Determine the (x, y) coordinate at the center of the cell enclosing the given text.  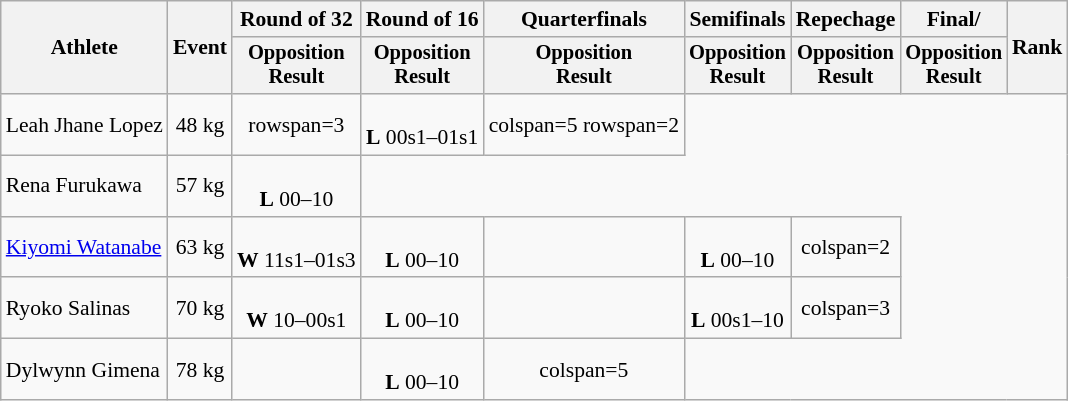
Ryoko Salinas (84, 308)
78 kg (200, 370)
48 kg (200, 124)
57 kg (200, 186)
colspan=5 (584, 370)
Event (200, 48)
Round of 16 (422, 19)
Quarterfinals (584, 19)
Rank (1038, 48)
L 00s1–10 (738, 308)
Semifinals (738, 19)
Repechage (846, 19)
Athlete (84, 48)
colspan=2 (846, 248)
W 10–00s1 (296, 308)
Round of 32 (296, 19)
Rena Furukawa (84, 186)
W 11s1–01s3 (296, 248)
colspan=5 rowspan=2 (584, 124)
70 kg (200, 308)
Final/ (954, 19)
63 kg (200, 248)
Dylwynn Gimena (84, 370)
Kiyomi Watanabe (84, 248)
L 00s1–01s1 (422, 124)
colspan=3 (846, 308)
rowspan=3 (296, 124)
Leah Jhane Lopez (84, 124)
